Scan for the cell matching the given text and deliver its (x, y) coordinate at center. 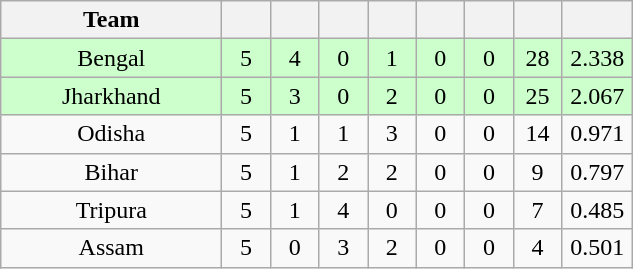
9 (538, 172)
0.797 (598, 172)
28 (538, 58)
Odisha (112, 134)
0.971 (598, 134)
25 (538, 96)
Bihar (112, 172)
14 (538, 134)
Team (112, 20)
0.501 (598, 248)
2.067 (598, 96)
0.485 (598, 210)
Assam (112, 248)
2.338 (598, 58)
Tripura (112, 210)
7 (538, 210)
Bengal (112, 58)
Jharkhand (112, 96)
